Return [x, y] of the center of cell containing provided text 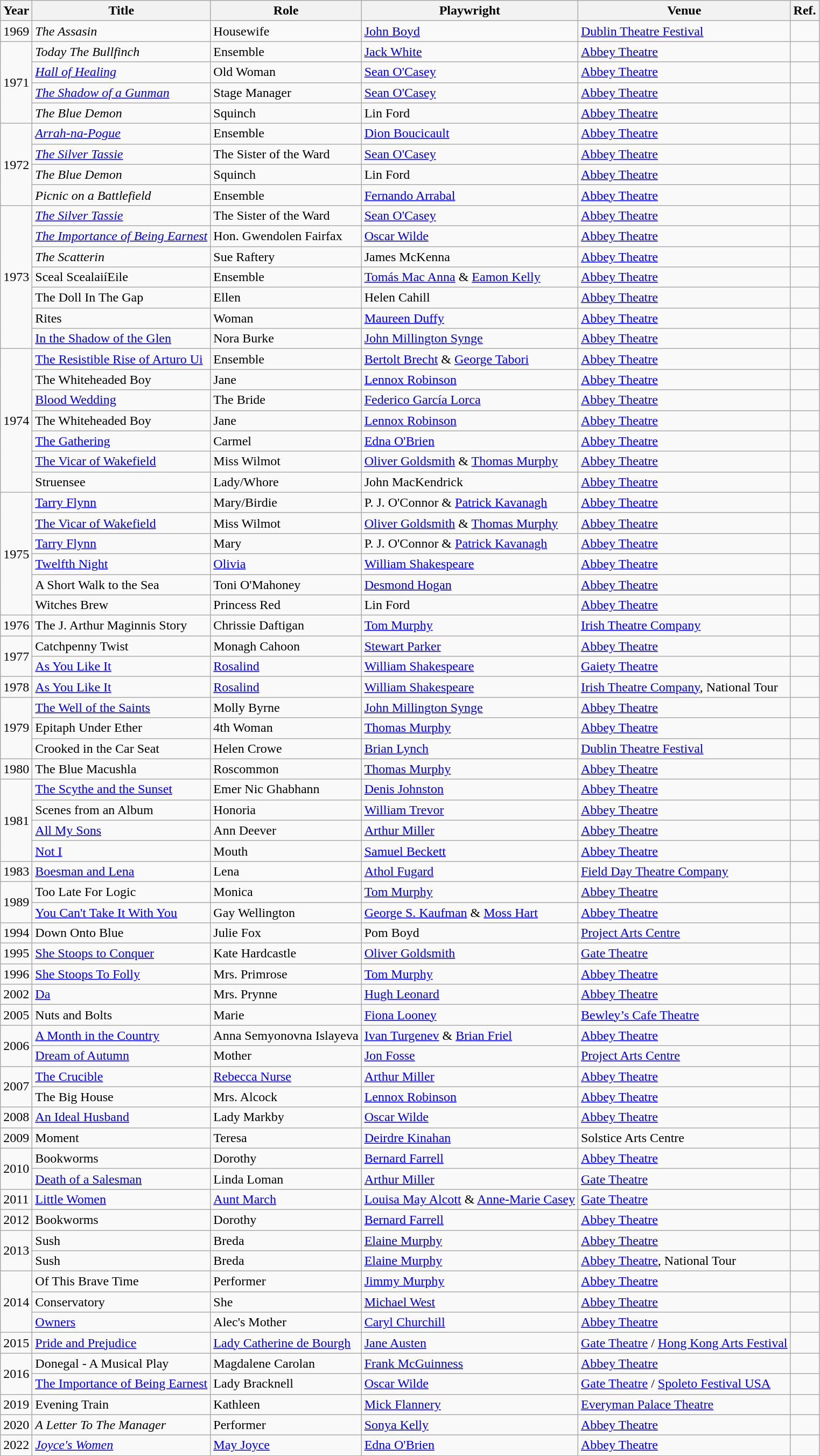
Emer Nic Ghabhann [286, 789]
Field Day Theatre Company [684, 871]
Deirdre Kinahan [469, 1138]
Jon Fosse [469, 1056]
2009 [16, 1138]
Mary/Birdie [286, 502]
2005 [16, 1015]
The Resistible Rise of Arturo Ui [122, 359]
2020 [16, 1425]
Desmond Hogan [469, 584]
2013 [16, 1250]
Alec's Mother [286, 1322]
Toni O'Mahoney [286, 584]
Sceal ScealaiíEile [122, 277]
1976 [16, 626]
Nuts and Bolts [122, 1015]
Too Late For Logic [122, 892]
The Well of the Saints [122, 708]
Role [286, 11]
The Assasin [122, 31]
Monica [286, 892]
Fernando Arrabal [469, 195]
2008 [16, 1117]
Molly Byrne [286, 708]
She Stoops To Folly [122, 974]
Ellen [286, 298]
Sue Raftery [286, 257]
1978 [16, 687]
Bertolt Brecht & George Tabori [469, 359]
Denis Johnston [469, 789]
Conservatory [122, 1302]
Aunt March [286, 1199]
Gaiety Theatre [684, 667]
Mick Flannery [469, 1404]
The Gathering [122, 441]
Rebecca Nurse [286, 1076]
Michael West [469, 1302]
Helen Cahill [469, 298]
Owners [122, 1322]
Hon. Gwendolen Fairfax [286, 236]
A Letter To The Manager [122, 1425]
Julie Fox [286, 933]
Not I [122, 851]
The Blue Macushla [122, 769]
Pom Boyd [469, 933]
1996 [16, 974]
Lady Markby [286, 1117]
2010 [16, 1168]
William Trevor [469, 810]
Down Onto Blue [122, 933]
Kathleen [286, 1404]
An Ideal Husband [122, 1117]
2011 [16, 1199]
Mrs. Prynne [286, 995]
Death of a Salesman [122, 1179]
Abbey Theatre, National Tour [684, 1261]
Struensee [122, 482]
Princess Red [286, 605]
2002 [16, 995]
Dion Boucicault [469, 134]
Arrah-na-Pogue [122, 134]
1989 [16, 902]
Linda Loman [286, 1179]
John Boyd [469, 31]
1979 [16, 728]
Pride and Prejudice [122, 1343]
Mouth [286, 851]
The Shadow of a Gunman [122, 93]
Boesman and Lena [122, 871]
Carmel [286, 441]
The J. Arthur Maginnis Story [122, 626]
Brian Lynch [469, 748]
Chrissie Daftigan [286, 626]
2022 [16, 1445]
Gate Theatre / Spoleto Festival USA [684, 1384]
Irish Theatre Company, National Tour [684, 687]
The Big House [122, 1097]
2016 [16, 1374]
Louisa May Alcott & Anne-Marie Casey [469, 1199]
Little Women [122, 1199]
Magdalene Carolan [286, 1363]
Hall of Healing [122, 72]
Old Woman [286, 72]
Stage Manager [286, 93]
Teresa [286, 1138]
Fiona Looney [469, 1015]
The Bride [286, 400]
4th Woman [286, 728]
Joyce's Women [122, 1445]
Crooked in the Car Seat [122, 748]
Stewart Parker [469, 646]
Mrs. Primrose [286, 974]
Blood Wedding [122, 400]
1974 [16, 421]
Ref. [804, 11]
Caryl Churchill [469, 1322]
Maureen Duffy [469, 318]
1969 [16, 31]
Moment [122, 1138]
Oliver Goldsmith [469, 954]
Mary [286, 543]
Ann Deever [286, 830]
Lena [286, 871]
She [286, 1302]
Mrs. Alcock [286, 1097]
Jack White [469, 52]
Today The Bullfinch [122, 52]
George S. Kaufman & Moss Hart [469, 913]
1983 [16, 871]
Witches Brew [122, 605]
1973 [16, 277]
Nora Burke [286, 339]
2015 [16, 1343]
Irish Theatre Company [684, 626]
Lady Bracknell [286, 1384]
Kate Hardcastle [286, 954]
Housewife [286, 31]
Catchpenny Twist [122, 646]
Gay Wellington [286, 913]
Playwright [469, 11]
Ivan Turgenev & Brian Friel [469, 1035]
Scenes from an Album [122, 810]
John MacKendrick [469, 482]
Athol Fugard [469, 871]
Epitaph Under Ether [122, 728]
Year [16, 11]
Olivia [286, 564]
2007 [16, 1087]
Jane Austen [469, 1343]
2006 [16, 1046]
Lady Catherine de Bourgh [286, 1343]
Title [122, 11]
Gate Theatre / Hong Kong Arts Festival [684, 1343]
Helen Crowe [286, 748]
Of This Brave Time [122, 1282]
Federico García Lorca [469, 400]
Samuel Beckett [469, 851]
The Doll In The Gap [122, 298]
Jimmy Murphy [469, 1282]
Woman [286, 318]
May Joyce [286, 1445]
Honoria [286, 810]
Picnic on a Battlefield [122, 195]
Everyman Palace Theatre [684, 1404]
James McKenna [469, 257]
The Scythe and the Sunset [122, 789]
Marie [286, 1015]
Lady/Whore [286, 482]
1972 [16, 164]
Bewley’s Cafe Theatre [684, 1015]
In the Shadow of the Glen [122, 339]
Hugh Leonard [469, 995]
2012 [16, 1220]
2014 [16, 1302]
Tomás Mac Anna & Eamon Kelly [469, 277]
Frank McGuinness [469, 1363]
Dream of Autumn [122, 1056]
Venue [684, 11]
1995 [16, 954]
The Crucible [122, 1076]
Monagh Cahoon [286, 646]
2019 [16, 1404]
Solstice Arts Centre [684, 1138]
Roscommon [286, 769]
1994 [16, 933]
Rites [122, 318]
Sonya Kelly [469, 1425]
She Stoops to Conquer [122, 954]
Twelfth Night [122, 564]
1971 [16, 82]
Anna Semyonovna Islayeva [286, 1035]
A Month in the Country [122, 1035]
The Scatterin [122, 257]
1977 [16, 656]
All My Sons [122, 830]
Evening Train [122, 1404]
1980 [16, 769]
1975 [16, 554]
1981 [16, 820]
A Short Walk to the Sea [122, 584]
Da [122, 995]
You Can't Take It With You [122, 913]
Donegal - A Musical Play [122, 1363]
Mother [286, 1056]
